Return the [x, y] coordinate for the center point of the cell that contains the specified text.  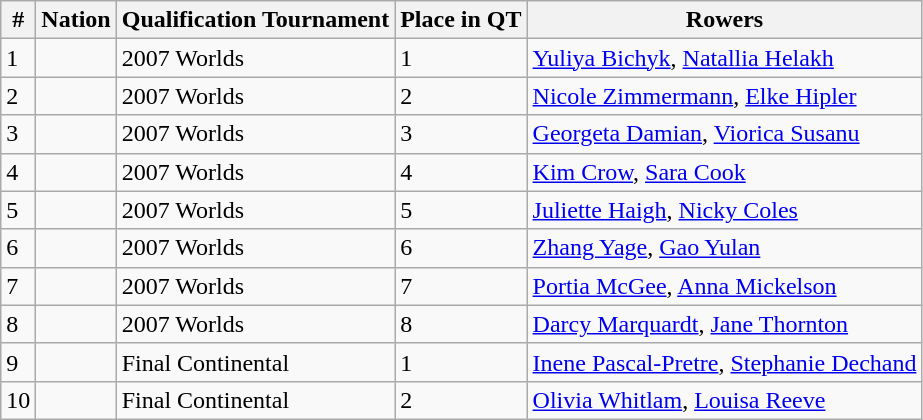
Zhang Yage, Gao Yulan [724, 248]
Darcy Marquardt, Jane Thornton [724, 324]
Place in QT [461, 20]
10 [18, 400]
Juliette Haigh, Nicky Coles [724, 210]
Nation [76, 20]
Inene Pascal-Pretre, Stephanie Dechand [724, 362]
Portia McGee, Anna Mickelson [724, 286]
# [18, 20]
9 [18, 362]
Yuliya Bichyk, Natallia Helakh [724, 58]
Georgeta Damian, Viorica Susanu [724, 134]
Rowers [724, 20]
Kim Crow, Sara Cook [724, 172]
Qualification Tournament [255, 20]
Nicole Zimmermann, Elke Hipler [724, 96]
Olivia Whitlam, Louisa Reeve [724, 400]
